Locate the cell with the specified text and output its (X, Y) center coordinate. 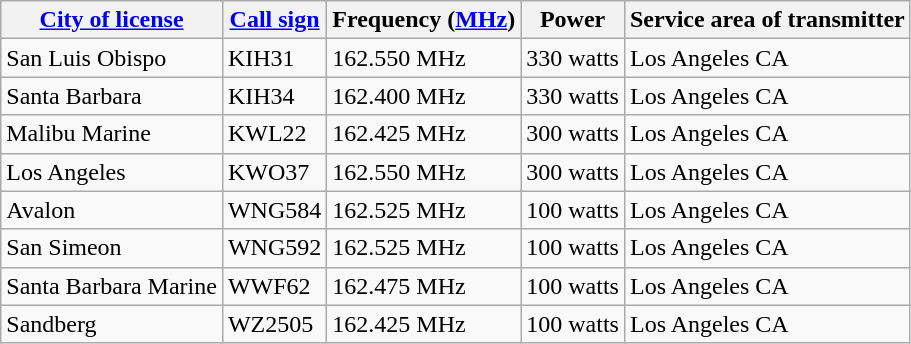
Call sign (274, 20)
KIH31 (274, 58)
San Simeon (112, 248)
WWF62 (274, 286)
WNG584 (274, 210)
Sandberg (112, 324)
Frequency (MHz) (424, 20)
Santa Barbara (112, 96)
KWL22 (274, 134)
162.475 MHz (424, 286)
Santa Barbara Marine (112, 286)
City of license (112, 20)
Los Angeles (112, 172)
Malibu Marine (112, 134)
San Luis Obispo (112, 58)
KWO37 (274, 172)
WZ2505 (274, 324)
KIH34 (274, 96)
Power (573, 20)
Avalon (112, 210)
Service area of transmitter (767, 20)
WNG592 (274, 248)
162.400 MHz (424, 96)
